Return [X, Y] of the center of cell containing provided text 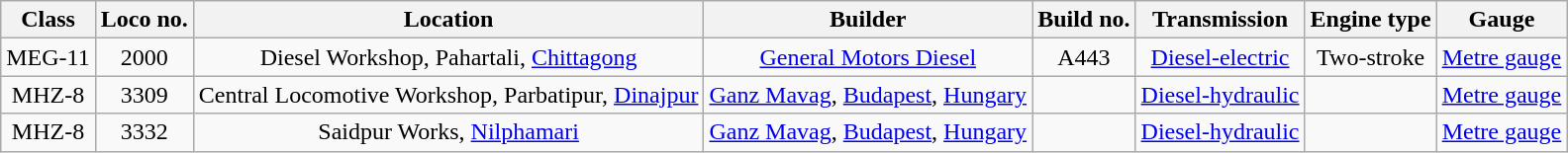
Engine type [1370, 20]
Loco no. [145, 20]
Location [448, 20]
Gauge [1502, 20]
Central Locomotive Workshop, Parbatipur, Dinajpur [448, 95]
A443 [1084, 57]
Class [49, 20]
Saidpur Works, Nilphamari [448, 132]
Diesel Workshop, Pahartali, Chittagong [448, 57]
2000 [145, 57]
Transmission [1220, 20]
Diesel-electric [1220, 57]
3309 [145, 95]
Two-stroke [1370, 57]
General Motors Diesel [868, 57]
Build no. [1084, 20]
Builder [868, 20]
MEG-11 [49, 57]
3332 [145, 132]
